Extract the [x, y] coordinate from the center of the cell holding the provided text.  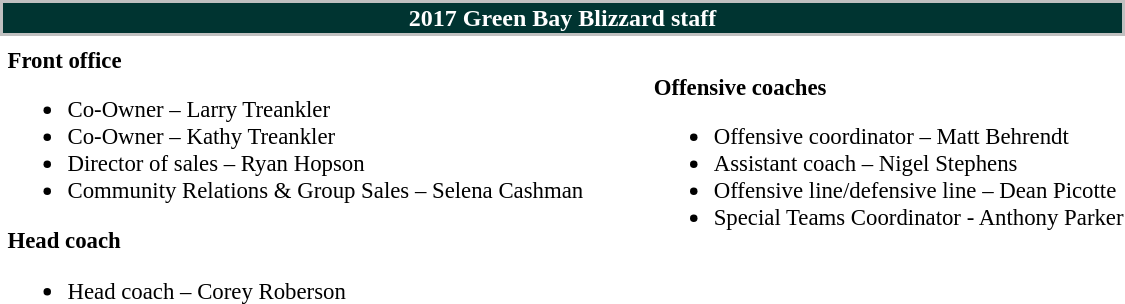
2017 Green Bay Blizzard staff [562, 18]
